Return [X, Y] of the center of cell containing provided text 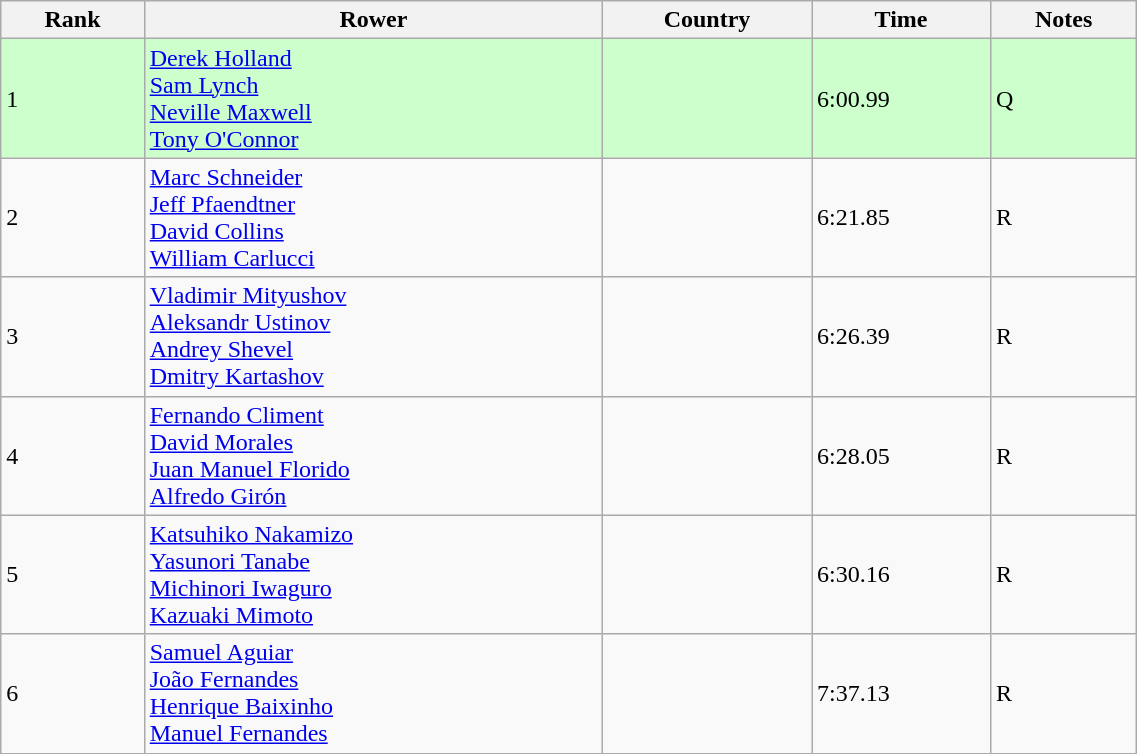
Katsuhiko NakamizoYasunori TanabeMichinori IwaguroKazuaki Mimoto [373, 574]
Samuel AguiarJoão FernandesHenrique BaixinhoManuel Fernandes [373, 694]
Marc SchneiderJeff PfaendtnerDavid CollinsWilliam Carlucci [373, 218]
6:00.99 [902, 98]
Country [708, 20]
Fernando ClimentDavid MoralesJuan Manuel FloridoAlfredo Girón [373, 456]
6:26.39 [902, 336]
6 [72, 694]
Vladimir MityushovAleksandr UstinovAndrey ShevelDmitry Kartashov [373, 336]
Time [902, 20]
Q [1064, 98]
Notes [1064, 20]
7:37.13 [902, 694]
5 [72, 574]
Derek HollandSam LynchNeville MaxwellTony O'Connor [373, 98]
2 [72, 218]
Rank [72, 20]
4 [72, 456]
Rower [373, 20]
6:28.05 [902, 456]
6:21.85 [902, 218]
6:30.16 [902, 574]
1 [72, 98]
3 [72, 336]
